Find where the given text appears and provide that cell's center as [x, y] coordinate. 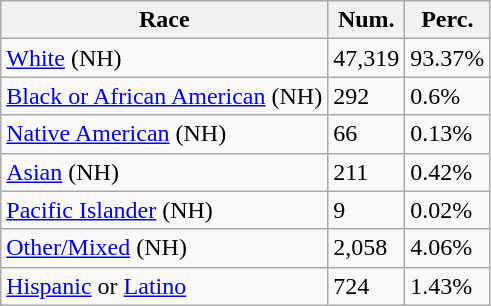
Num. [366, 20]
0.13% [448, 134]
47,319 [366, 58]
Race [164, 20]
724 [366, 286]
93.37% [448, 58]
Asian (NH) [164, 172]
Black or African American (NH) [164, 96]
9 [366, 210]
White (NH) [164, 58]
66 [366, 134]
0.6% [448, 96]
0.02% [448, 210]
Perc. [448, 20]
Native American (NH) [164, 134]
2,058 [366, 248]
Other/Mixed (NH) [164, 248]
292 [366, 96]
1.43% [448, 286]
0.42% [448, 172]
211 [366, 172]
Hispanic or Latino [164, 286]
Pacific Islander (NH) [164, 210]
4.06% [448, 248]
